Detect which cell encompasses the target text, then output its (X, Y) center coordinate. 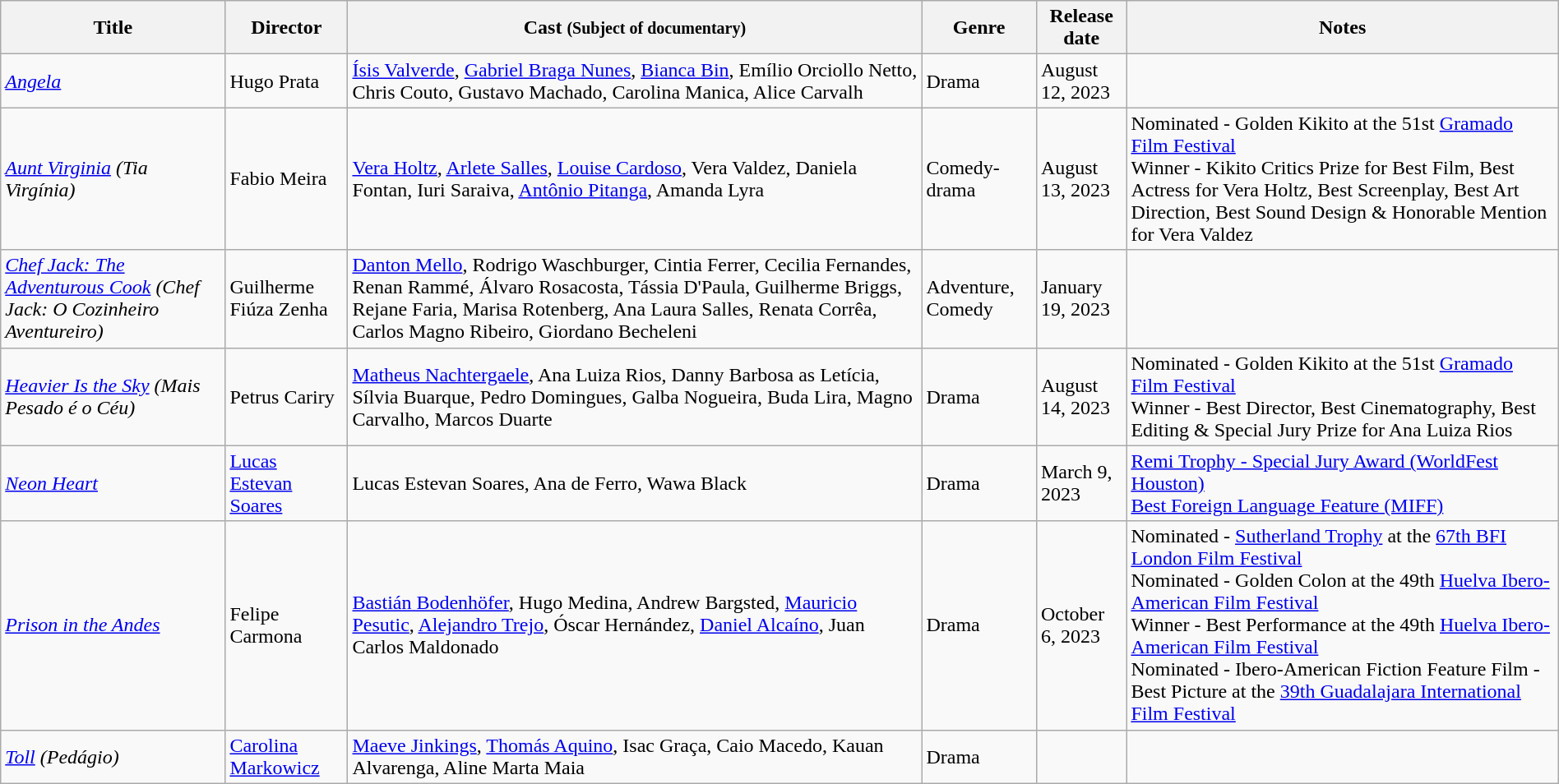
Prison in the Andes (113, 625)
Lucas Estevan Soares, Ana de Ferro, Wawa Black (635, 483)
Maeve Jinkings, Thomás Aquino, Isac Graça, Caio Macedo, Kauan Alvarenga, Aline Marta Maia (635, 756)
January 19, 2023 (1081, 299)
Lucas Estevan Soares (286, 483)
Petrus Cariry (286, 396)
March 9, 2023 (1081, 483)
October 6, 2023 (1081, 625)
Ísis Valverde, Gabriel Braga Nunes, Bianca Bin, Emílio Orciollo Netto, Chris Couto, Gustavo Machado, Carolina Manica, Alice Carvalh (635, 81)
Notes (1342, 28)
Vera Holtz, Arlete Salles, Louise Cardoso, Vera Valdez, Daniela Fontan, Iuri Saraiva, Antônio Pitanga, Amanda Lyra (635, 179)
August 12, 2023 (1081, 81)
Felipe Carmona (286, 625)
Guilherme Fiúza Zenha (286, 299)
Adventure, Comedy (979, 299)
Cast (Subject of documentary) (635, 28)
Remi Trophy - Special Jury Award (WorldFest Houston)Best Foreign Language Feature (MIFF) (1342, 483)
Comedy-drama (979, 179)
August 14, 2023 (1081, 396)
Chef Jack: The Adventurous Cook (Chef Jack: O Cozinheiro Aventureiro) (113, 299)
Toll (Pedágio) (113, 756)
Director (286, 28)
Title (113, 28)
Carolina Markowicz (286, 756)
Fabio Meira (286, 179)
August 13, 2023 (1081, 179)
Heavier Is the Sky (Mais Pesado é o Céu) (113, 396)
Angela (113, 81)
Hugo Prata (286, 81)
Neon Heart (113, 483)
Bastián Bodenhöfer, Hugo Medina, Andrew Bargsted, Mauricio Pesutic, Alejandro Trejo, Óscar Hernández, Daniel Alcaíno, Juan Carlos Maldonado (635, 625)
Aunt Virginia (Tia Virgínia) (113, 179)
Release date (1081, 28)
Genre (979, 28)
